Capture the cell that displays the provided text and extract its (X, Y) central coordinate. 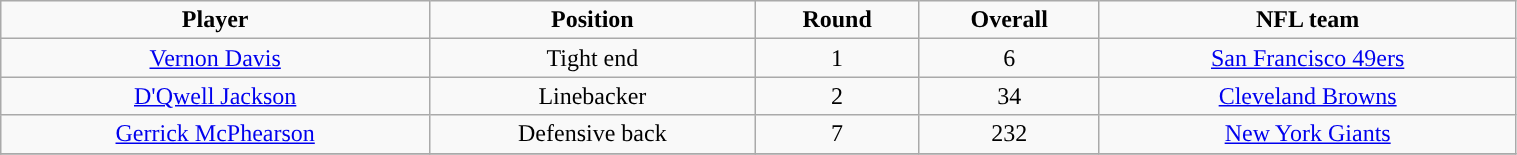
1 (837, 58)
7 (837, 134)
Position (593, 20)
Gerrick McPhearson (216, 134)
Round (837, 20)
34 (1009, 96)
Vernon Davis (216, 58)
D'Qwell Jackson (216, 96)
232 (1009, 134)
Defensive back (593, 134)
6 (1009, 58)
NFL team (1308, 20)
Tight end (593, 58)
San Francisco 49ers (1308, 58)
New York Giants (1308, 134)
Overall (1009, 20)
Player (216, 20)
Cleveland Browns (1308, 96)
2 (837, 96)
Linebacker (593, 96)
